Return the [X, Y] coordinate for the center point of the cell that contains the specified text.  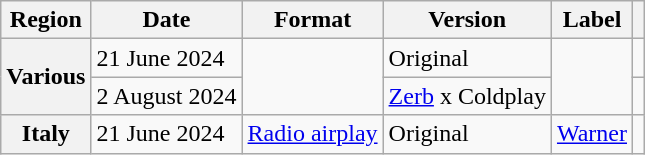
Warner [592, 134]
Date [166, 20]
Format [312, 20]
Label [592, 20]
Zerb x Coldplay [467, 96]
Italy [46, 134]
Region [46, 20]
Radio airplay [312, 134]
Version [467, 20]
Various [46, 77]
2 August 2024 [166, 96]
